Return [X, Y] of the center of cell containing provided text 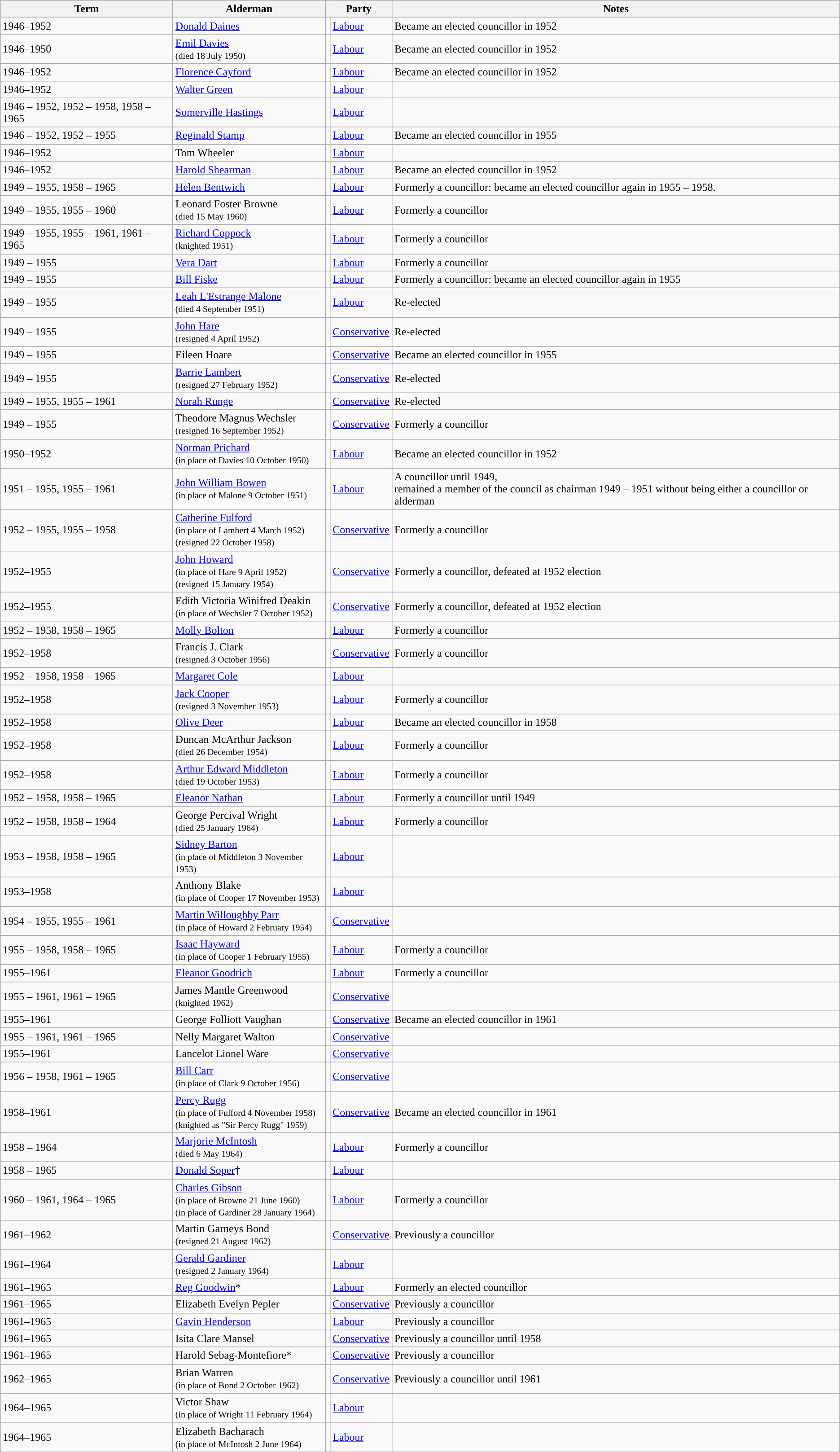
Notes [616, 9]
Elizabeth Bacharach(in place of McIntosh 2 June 1964) [249, 1437]
Richard Coppock(knighted 1951) [249, 239]
1952 – 1958, 1958 – 1964 [87, 821]
1952 – 1955, 1955 – 1958 [87, 530]
Reginald Stamp [249, 136]
Isita Clare Mansel [249, 1338]
Reg Goodwin* [249, 1287]
John Hare(resigned 4 April 1952) [249, 332]
Donald Soper† [249, 1171]
Martin Garneys Bond(resigned 21 August 1962) [249, 1235]
Molly Bolton [249, 630]
Emil Davies(died 18 July 1950) [249, 49]
Gerald Gardiner(resigned 2 January 1964) [249, 1264]
Harold Sebag-Montefiore* [249, 1355]
1953 – 1958, 1958 – 1965 [87, 856]
1949 – 1955, 1955 – 1961, 1961 – 1965 [87, 239]
Tom Wheeler [249, 153]
James Mantle Greenwood(knighted 1962) [249, 996]
1950–1952 [87, 453]
Anthony Blake(in place of Cooper 17 November 1953) [249, 891]
Walter Green [249, 89]
1946 – 1952, 1952 – 1958, 1958 – 1965 [87, 112]
Eleanor Goodrich [249, 973]
Bill Carr(in place of Clark 9 October 1956) [249, 1076]
Margaret Cole [249, 676]
Barrie Lambert(resigned 27 February 1952) [249, 378]
Marjorie McIntosh(died 6 May 1964) [249, 1147]
Olive Deer [249, 723]
John Howard(in place of Hare 9 April 1952)(resigned 15 January 1954) [249, 571]
Edith Victoria Winifred Deakin(in place of Wechsler 7 October 1952) [249, 607]
Formerly a councillor until 1949 [616, 798]
Formerly a councillor: became an elected councillor again in 1955 [616, 280]
Previously a councillor until 1958 [616, 1338]
1958 – 1965 [87, 1171]
1953–1958 [87, 891]
1951 – 1955, 1955 – 1961 [87, 489]
1946–1950 [87, 49]
Somerville Hastings [249, 112]
Nelly Margaret Walton [249, 1036]
Gavin Henderson [249, 1321]
Norah Runge [249, 401]
1956 – 1958, 1961 – 1965 [87, 1076]
Martin Willoughby Parr(in place of Howard 2 February 1954) [249, 921]
Bill Fiske [249, 280]
Catherine Fulford(in place of Lambert 4 March 1952)(resigned 22 October 1958) [249, 530]
A councillor until 1949, remained a member of the council as chairman 1949 – 1951 without being either a councillor or alderman [616, 489]
1949 – 1955, 1955 – 1960 [87, 210]
1961–1964 [87, 1264]
Helen Bentwich [249, 187]
Arthur Edward Middleton(died 19 October 1953) [249, 775]
Leonard Foster Browne(died 15 May 1960) [249, 210]
1955 – 1958, 1958 – 1965 [87, 950]
Leah L'Estrange Malone(died 4 September 1951) [249, 303]
Charles Gibson(in place of Browne 21 June 1960)(in place of Gardiner 28 January 1964) [249, 1200]
Elizabeth Evelyn Pepler [249, 1304]
1946 – 1952, 1952 – 1955 [87, 136]
Previously a councillor until 1961 [616, 1379]
Norman Prichard(in place of Davies 10 October 1950) [249, 453]
George Percival Wright(died 25 January 1964) [249, 821]
Francis J. Clark(resigned 3 October 1956) [249, 653]
Eleanor Nathan [249, 798]
Donald Daines [249, 26]
Sidney Barton(in place of Middleton 3 November 1953) [249, 856]
Lancelot Lionel Ware [249, 1053]
1949 – 1955, 1958 – 1965 [87, 187]
George Folliott Vaughan [249, 1019]
Theodore Magnus Wechsler(resigned 16 September 1952) [249, 425]
Isaac Hayward(in place of Cooper 1 February 1955) [249, 950]
Term [87, 9]
1960 – 1961, 1964 – 1965 [87, 1200]
Percy Rugg(in place of Fulford 4 November 1958)(knighted as "Sir Percy Rugg" 1959) [249, 1112]
Became an elected councillor in 1958 [616, 723]
1958 – 1964 [87, 1147]
1958–1961 [87, 1112]
1961–1962 [87, 1235]
1962–1965 [87, 1379]
Formerly an elected councillor [616, 1287]
Duncan McArthur Jackson(died 26 December 1954) [249, 746]
Vera Dart [249, 263]
Harold Shearman [249, 170]
Jack Cooper(resigned 3 November 1953) [249, 699]
Victor Shaw(in place of Wright 11 February 1964) [249, 1408]
John William Bowen(in place of Malone 9 October 1951) [249, 489]
1954 – 1955, 1955 – 1961 [87, 921]
Florence Cayford [249, 72]
Formerly a councillor: became an elected councillor again in 1955 – 1958. [616, 187]
Party [359, 9]
Eileen Hoare [249, 355]
1949 – 1955, 1955 – 1961 [87, 401]
Alderman [249, 9]
Brian Warren(in place of Bond 2 October 1962) [249, 1379]
